Provide the (x, y) coordinate of the cell's center where the given text is located.  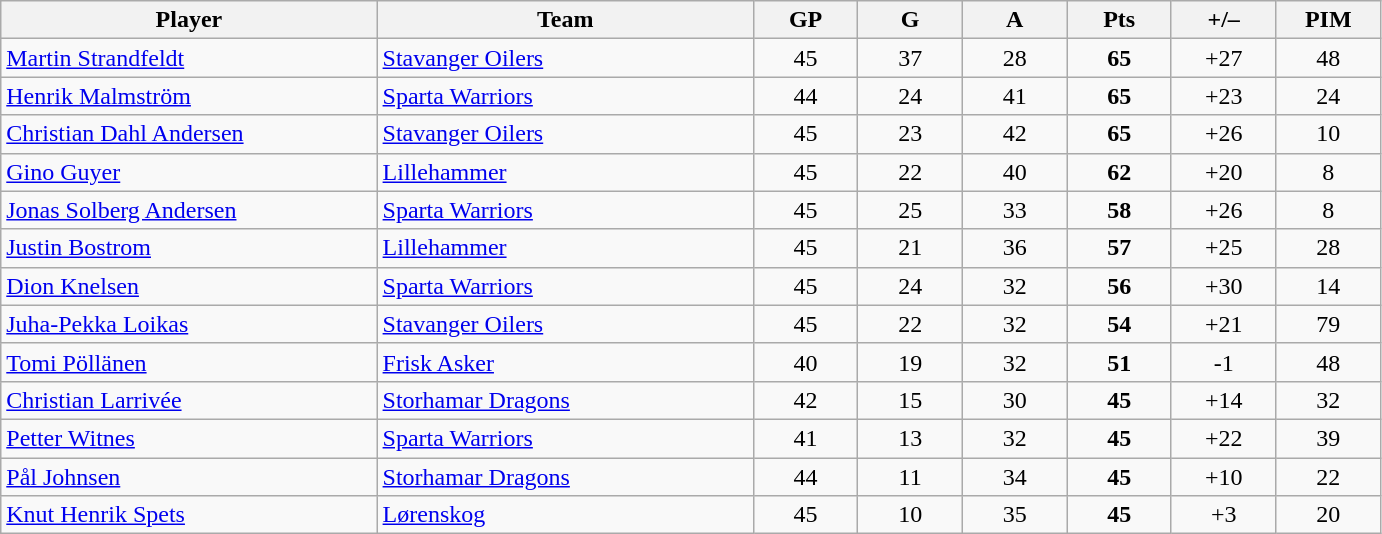
23 (910, 134)
Pts (1120, 20)
+21 (1224, 324)
PIM (1328, 20)
79 (1328, 324)
Frisk Asker (565, 362)
Henrik Malmström (189, 96)
Juha-Pekka Loikas (189, 324)
15 (910, 400)
Petter Witnes (189, 438)
56 (1120, 286)
+20 (1224, 172)
58 (1120, 210)
51 (1120, 362)
11 (910, 477)
+3 (1224, 515)
+14 (1224, 400)
+/– (1224, 20)
Tomi Pöllänen (189, 362)
21 (910, 248)
25 (910, 210)
+30 (1224, 286)
34 (1014, 477)
G (910, 20)
Team (565, 20)
54 (1120, 324)
+25 (1224, 248)
20 (1328, 515)
+23 (1224, 96)
+22 (1224, 438)
Christian Dahl Andersen (189, 134)
Jonas Solberg Andersen (189, 210)
37 (910, 58)
Christian Larrivée (189, 400)
57 (1120, 248)
+27 (1224, 58)
39 (1328, 438)
Dion Knelsen (189, 286)
Pål Johnsen (189, 477)
33 (1014, 210)
+10 (1224, 477)
Justin Bostrom (189, 248)
Knut Henrik Spets (189, 515)
30 (1014, 400)
Martin Strandfeldt (189, 58)
-1 (1224, 362)
19 (910, 362)
Player (189, 20)
13 (910, 438)
14 (1328, 286)
GP (806, 20)
Lørenskog (565, 515)
36 (1014, 248)
35 (1014, 515)
A (1014, 20)
Gino Guyer (189, 172)
62 (1120, 172)
